Return (X, Y) of the center of cell containing provided text 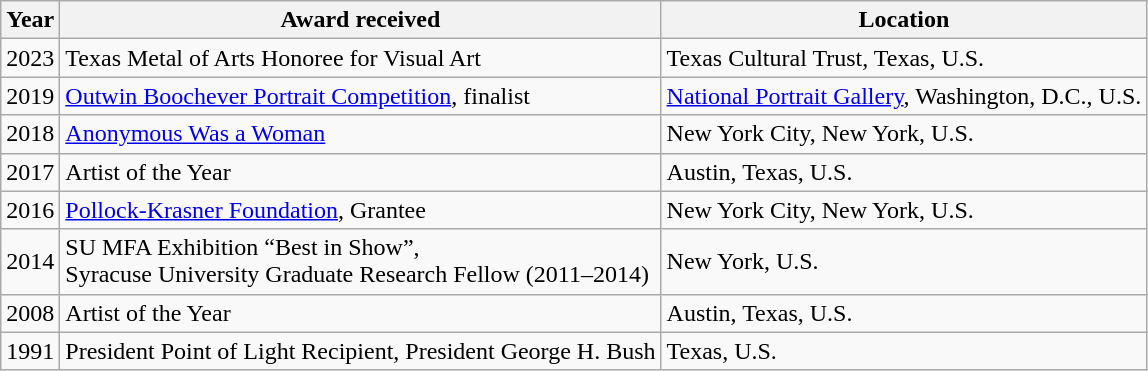
Award received (360, 20)
SU MFA Exhibition “Best in Show”,Syracuse University Graduate Research Fellow (2011–2014) (360, 262)
Location (904, 20)
Year (30, 20)
Texas Metal of Arts Honoree for Visual Art (360, 58)
2017 (30, 172)
1991 (30, 351)
Outwin Boochever Portrait Competition, finalist (360, 96)
Anonymous Was a Woman (360, 134)
2016 (30, 210)
Texas, U.S. (904, 351)
2019 (30, 96)
National Portrait Gallery, Washington, D.C., U.S. (904, 96)
Texas Cultural Trust, Texas, U.S. (904, 58)
President Point of Light Recipient, President George H. Bush (360, 351)
2023 (30, 58)
Pollock-Krasner Foundation, Grantee (360, 210)
2014 (30, 262)
2008 (30, 313)
2018 (30, 134)
New York, U.S. (904, 262)
